Scan for the cell matching the given text and deliver its (X, Y) coordinate at center. 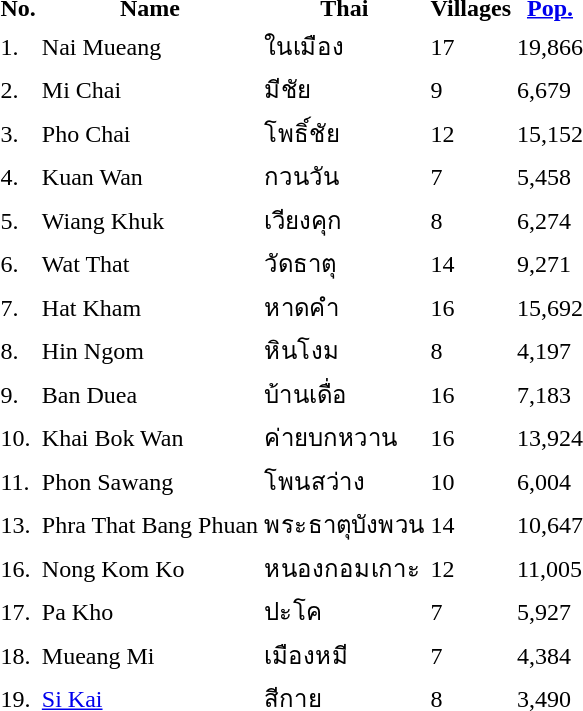
มีชัย (345, 90)
Khai Bok Wan (150, 438)
Nai Mueang (150, 46)
กวนวัน (345, 176)
เมืองหมี (345, 655)
หาดคำ (345, 307)
Ban Duea (150, 394)
ในเมือง (345, 46)
Nong Kom Ko (150, 568)
บ้านเดื่อ (345, 394)
10 (470, 481)
Hat Kham (150, 307)
หินโงม (345, 350)
Kuan Wan (150, 176)
หนองกอมเกาะ (345, 568)
วัดธาตุ (345, 264)
17 (470, 46)
Mueang Mi (150, 655)
Phon Sawang (150, 481)
เวียงคุก (345, 220)
9 (470, 90)
โพธิ์ชัย (345, 133)
Mi Chai (150, 90)
ค่ายบกหวาน (345, 438)
Hin Ngom (150, 350)
พระธาตุบังพวน (345, 524)
Pho Chai (150, 133)
Pa Kho (150, 612)
โพนสว่าง (345, 481)
ปะโค (345, 612)
Phra That Bang Phuan (150, 524)
Wiang Khuk (150, 220)
Wat That (150, 264)
